Find where the given text appears and provide that cell's center as [X, Y] coordinate. 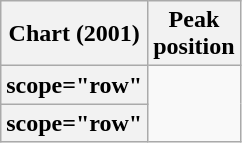
Peakposition [194, 34]
Chart (2001) [74, 34]
